Determine the (x, y) coordinate at the center of the cell enclosing the given text.  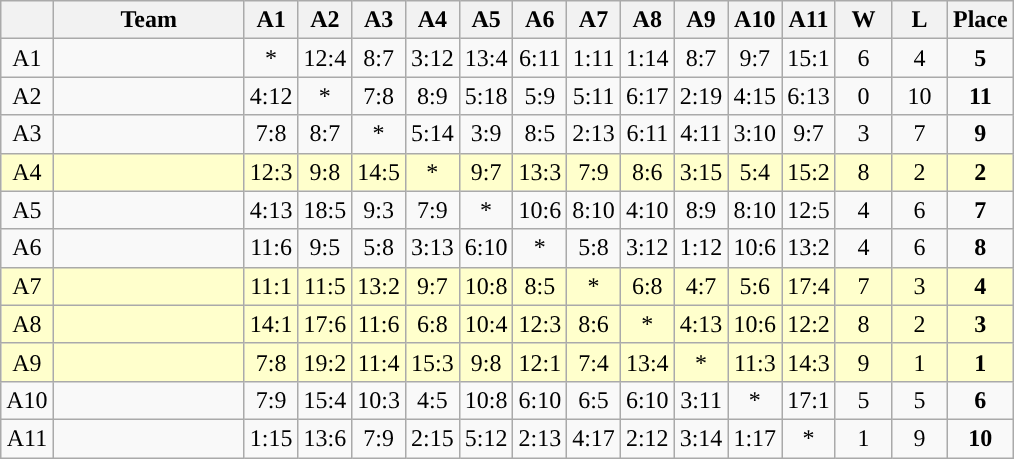
L (919, 20)
5:4 (755, 172)
4:5 (432, 400)
12:5 (809, 210)
9:5 (325, 248)
14:1 (271, 324)
11:1 (271, 286)
18:5 (325, 210)
4:12 (271, 96)
11:4 (379, 362)
13:3 (540, 172)
3:15 (701, 172)
1:15 (271, 438)
5:12 (486, 438)
3:10 (755, 134)
9:3 (379, 210)
11 (981, 96)
Place (981, 20)
12:1 (540, 362)
Team (148, 20)
4:11 (701, 134)
1:17 (755, 438)
3:11 (701, 400)
15:3 (432, 362)
6:13 (809, 96)
4:7 (701, 286)
2:15 (432, 438)
1:14 (647, 58)
15:2 (809, 172)
15:1 (809, 58)
3:9 (486, 134)
5:18 (486, 96)
5:14 (432, 134)
12:4 (325, 58)
12:2 (809, 324)
0 (863, 96)
14:3 (809, 362)
W (863, 20)
2:12 (647, 438)
19:2 (325, 362)
10:3 (379, 400)
5:11 (594, 96)
2:19 (701, 96)
6:17 (647, 96)
4:10 (647, 210)
1:11 (594, 58)
14:5 (379, 172)
13:6 (325, 438)
3:14 (701, 438)
17:1 (809, 400)
5:6 (755, 286)
10:4 (486, 324)
15:4 (325, 400)
6:5 (594, 400)
5:9 (540, 96)
11:5 (325, 286)
1:12 (701, 248)
7:4 (594, 362)
4:15 (755, 96)
17:6 (325, 324)
4:17 (594, 438)
17:4 (809, 286)
3:13 (432, 248)
11:3 (755, 362)
